From the cell containing the given text, extract its center point as [x, y] coordinate. 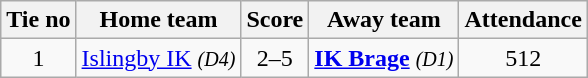
Islingby IK (D4) [158, 58]
Score [275, 20]
Tie no [38, 20]
512 [523, 58]
2–5 [275, 58]
Attendance [523, 20]
1 [38, 58]
Home team [158, 20]
Away team [384, 20]
IK Brage (D1) [384, 58]
